Provide the (X, Y) coordinate of the cell's center where the given text is located.  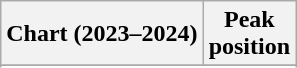
Peakposition (249, 34)
Chart (2023–2024) (102, 34)
